Scan for the cell matching the given text and deliver its [x, y] coordinate at center. 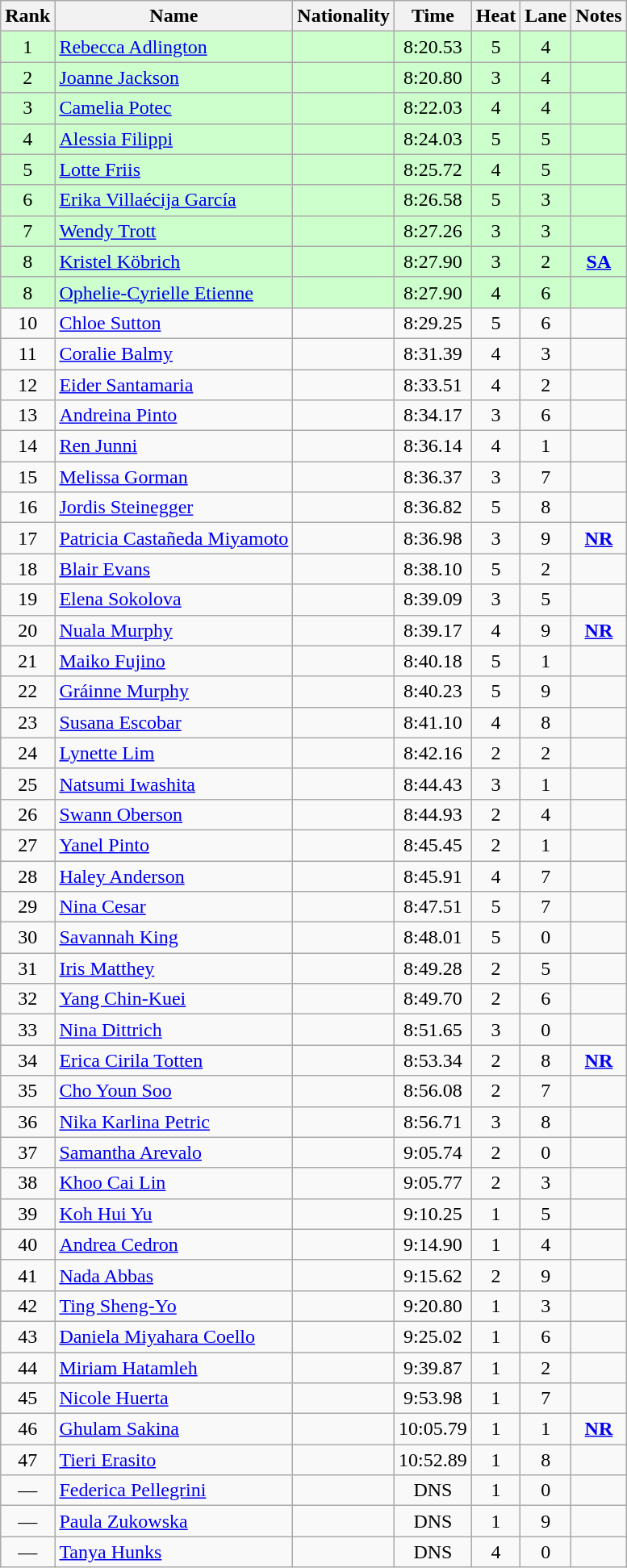
Nina Cesar [174, 907]
Ophelie-Cyrielle Etienne [174, 292]
42 [27, 1306]
30 [27, 938]
10:05.79 [433, 1429]
33 [27, 1030]
26 [27, 814]
38 [27, 1183]
41 [27, 1275]
8:36.98 [433, 538]
8:49.28 [433, 968]
8:31.39 [433, 353]
Nuala Murphy [174, 630]
8:40.23 [433, 692]
40 [27, 1244]
8:22.03 [433, 108]
Swann Oberson [174, 814]
Daniela Miyahara Coello [174, 1336]
8:56.71 [433, 1122]
12 [27, 385]
8:27.26 [433, 231]
9:14.90 [433, 1244]
Nika Karlina Petric [174, 1122]
37 [27, 1152]
9:10.25 [433, 1214]
Melissa Gorman [174, 477]
9:20.80 [433, 1306]
8:56.08 [433, 1091]
Ghulam Sakina [174, 1429]
Gráinne Murphy [174, 692]
44 [27, 1368]
Lynette Lim [174, 753]
Chloe Sutton [174, 323]
20 [27, 630]
Ting Sheng-Yo [174, 1306]
8:39.17 [433, 630]
Iris Matthey [174, 968]
Federica Pellegrini [174, 1491]
Savannah King [174, 938]
23 [27, 722]
Erika Villaécija García [174, 200]
8:36.37 [433, 477]
Tieri Erasito [174, 1460]
Nina Dittrich [174, 1030]
8:38.10 [433, 569]
Samantha Arevalo [174, 1152]
29 [27, 907]
9:05.77 [433, 1183]
35 [27, 1091]
Nationality [344, 16]
19 [27, 600]
22 [27, 692]
8:48.01 [433, 938]
Lane [545, 16]
8:36.82 [433, 508]
8:20.53 [433, 47]
18 [27, 569]
Koh Hui Yu [174, 1214]
Andrea Cedron [174, 1244]
9:15.62 [433, 1275]
8:29.25 [433, 323]
28 [27, 876]
9:53.98 [433, 1399]
21 [27, 661]
Haley Anderson [174, 876]
8:34.17 [433, 416]
8:44.93 [433, 814]
8:42.16 [433, 753]
8:47.51 [433, 907]
17 [27, 538]
15 [27, 477]
45 [27, 1399]
8:39.09 [433, 600]
Notes [599, 16]
Lotte Friis [174, 169]
25 [27, 784]
Maiko Fujino [174, 661]
Rebecca Adlington [174, 47]
9:05.74 [433, 1152]
Susana Escobar [174, 722]
8:40.18 [433, 661]
SA [599, 261]
Ren Junni [174, 446]
8:41.10 [433, 722]
Andreina Pinto [174, 416]
Coralie Balmy [174, 353]
Joanne Jackson [174, 77]
8:44.43 [433, 784]
Wendy Trott [174, 231]
31 [27, 968]
Paula Zukowska [174, 1521]
Natsumi Iwashita [174, 784]
8:45.91 [433, 876]
Jordis Steinegger [174, 508]
Miriam Hatamleh [174, 1368]
Alessia Filippi [174, 139]
32 [27, 999]
43 [27, 1336]
Name [174, 16]
36 [27, 1122]
Nada Abbas [174, 1275]
Yang Chin-Kuei [174, 999]
Tanya Hunks [174, 1552]
Nicole Huerta [174, 1399]
27 [27, 845]
Elena Sokolova [174, 600]
8:25.72 [433, 169]
Camelia Potec [174, 108]
39 [27, 1214]
Heat [495, 16]
16 [27, 508]
47 [27, 1460]
8:24.03 [433, 139]
8:49.70 [433, 999]
Eider Santamaria [174, 385]
24 [27, 753]
10:52.89 [433, 1460]
8:45.45 [433, 845]
Khoo Cai Lin [174, 1183]
34 [27, 1060]
Kristel Köbrich [174, 261]
8:20.80 [433, 77]
8:26.58 [433, 200]
9:39.87 [433, 1368]
Yanel Pinto [174, 845]
8:36.14 [433, 446]
Time [433, 16]
10 [27, 323]
Blair Evans [174, 569]
Patricia Castañeda Miyamoto [174, 538]
46 [27, 1429]
9:25.02 [433, 1336]
13 [27, 416]
8:51.65 [433, 1030]
8:33.51 [433, 385]
Rank [27, 16]
8:53.34 [433, 1060]
14 [27, 446]
Cho Youn Soo [174, 1091]
11 [27, 353]
Erica Cirila Totten [174, 1060]
